Pinpoint the cell where the given text exists, returning its [x, y] midpoint coordinate. 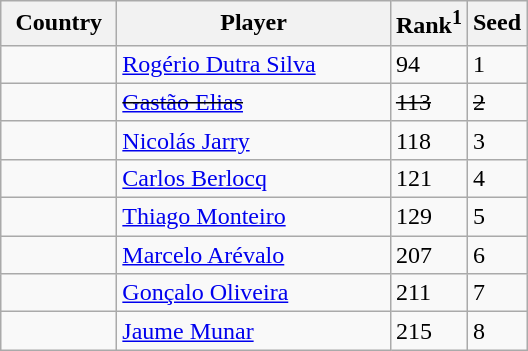
Marcelo Arévalo [254, 255]
Country [59, 24]
2 [496, 102]
Carlos Berlocq [254, 178]
Rank1 [428, 24]
1 [496, 64]
129 [428, 217]
Gonçalo Oliveira [254, 293]
7 [496, 293]
Player [254, 24]
113 [428, 102]
207 [428, 255]
94 [428, 64]
6 [496, 255]
3 [496, 140]
Rogério Dutra Silva [254, 64]
Thiago Monteiro [254, 217]
Gastão Elias [254, 102]
5 [496, 217]
Jaume Munar [254, 331]
215 [428, 331]
211 [428, 293]
4 [496, 178]
Seed [496, 24]
121 [428, 178]
Nicolás Jarry [254, 140]
8 [496, 331]
118 [428, 140]
